Return (X, Y) of the center of cell containing provided text 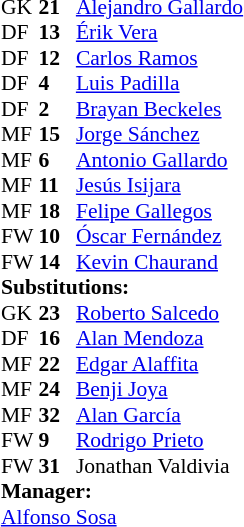
Roberto Salcedo (160, 313)
Substitutions: (122, 287)
32 (57, 415)
Rodrigo Prieto (160, 441)
2 (57, 109)
Óscar Fernández (160, 237)
15 (57, 135)
Alan Mendoza (160, 339)
12 (57, 58)
Manager: (122, 491)
Antonio Gallardo (160, 160)
10 (57, 237)
9 (57, 441)
Edgar Alaffita (160, 364)
18 (57, 211)
Kevin Chaurand (160, 262)
Alan García (160, 415)
4 (57, 83)
Benji Joya (160, 389)
6 (57, 160)
23 (57, 313)
GK (20, 313)
13 (57, 33)
14 (57, 262)
11 (57, 185)
Brayan Beckeles (160, 109)
Jorge Sánchez (160, 135)
24 (57, 389)
Jesús Isijara (160, 185)
Jonathan Valdivia (160, 466)
Felipe Gallegos (160, 211)
22 (57, 364)
Carlos Ramos (160, 58)
Érik Vera (160, 33)
16 (57, 339)
31 (57, 466)
Luis Padilla (160, 83)
